Locate the cell with the specified text and output its [x, y] center coordinate. 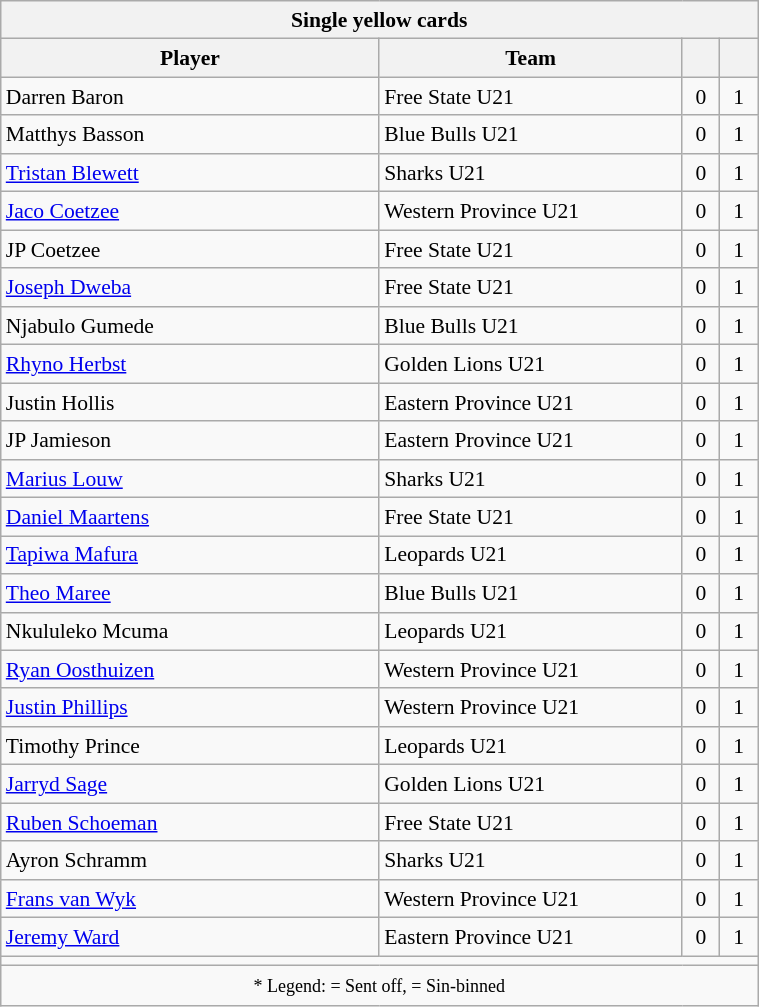
Single yellow cards [380, 20]
Frans van Wyk [190, 899]
Team [530, 58]
Ayron Schramm [190, 861]
Tristan Blewett [190, 173]
Justin Hollis [190, 402]
* Legend: = Sent off, = Sin-binned [380, 986]
Nkululeko Mcuma [190, 631]
Jaco Coetzee [190, 211]
Joseph Dweba [190, 288]
Player [190, 58]
Tapiwa Mafura [190, 555]
JP Jamieson [190, 440]
Daniel Maartens [190, 517]
Timothy Prince [190, 746]
Ryan Oosthuizen [190, 670]
Matthys Basson [190, 135]
Ruben Schoeman [190, 822]
Jeremy Ward [190, 937]
Darren Baron [190, 97]
Theo Maree [190, 593]
Njabulo Gumede [190, 326]
Rhyno Herbst [190, 364]
Marius Louw [190, 479]
Jarryd Sage [190, 784]
Justin Phillips [190, 708]
JP Coetzee [190, 249]
